Scan for the cell matching the given text and deliver its [x, y] coordinate at center. 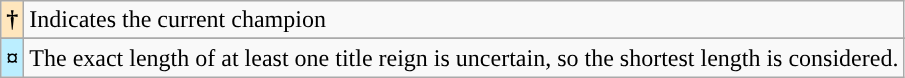
The exact length of at least one title reign is uncertain, so the shortest length is considered. [464, 58]
† [12, 20]
Indicates the current champion [464, 20]
¤ [12, 58]
